Return the [x, y] coordinate for the center point of the cell that contains the specified text.  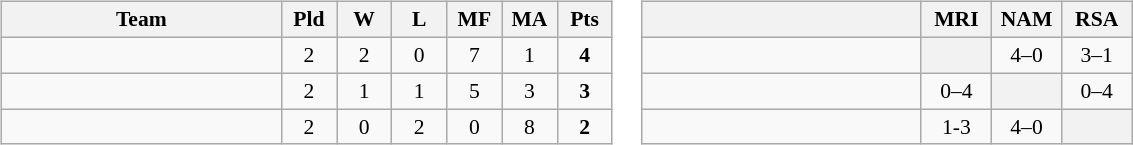
8 [530, 127]
Pts [584, 20]
MA [530, 20]
1-3 [956, 127]
NAM [1026, 20]
7 [474, 55]
L [420, 20]
MF [474, 20]
RSA [1097, 20]
3–1 [1097, 55]
MRI [956, 20]
W [364, 20]
5 [474, 91]
Team [141, 20]
4 [584, 55]
Pld [308, 20]
